Locate the cell with the specified text and output its [X, Y] center coordinate. 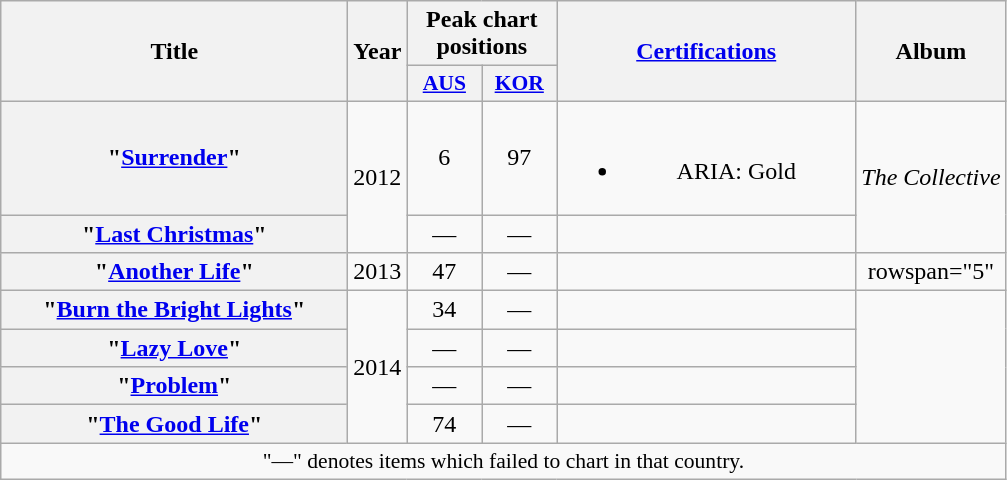
74 [444, 424]
"Problem" [174, 386]
"—" denotes items which failed to chart in that country. [504, 461]
"Surrender" [174, 158]
2014 [378, 367]
97 [520, 158]
Title [174, 52]
"The Good Life" [174, 424]
KOR [520, 84]
"Last Christmas" [174, 233]
47 [444, 272]
"Lazy Love" [174, 348]
ARIA: Gold [706, 158]
34 [444, 310]
2013 [378, 272]
AUS [444, 84]
Certifications [706, 52]
rowspan="5" [931, 272]
Peak chart positions [482, 34]
The Collective [931, 176]
Album [931, 52]
2012 [378, 176]
Year [378, 52]
"Burn the Bright Lights" [174, 310]
"Another Life" [174, 272]
6 [444, 158]
